Search for the cell housing the specified text and yield its (x, y) center coordinate. 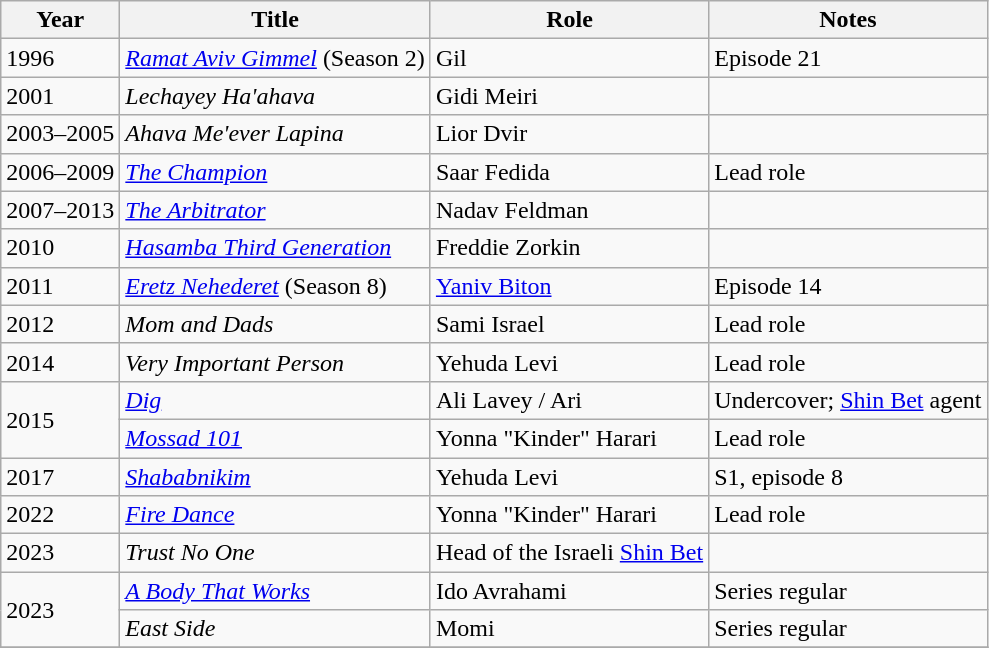
Freddie Zorkin (569, 248)
Very Important Person (276, 362)
Role (569, 20)
1996 (60, 58)
Fire Dance (276, 515)
Dig (276, 400)
Gil (569, 58)
2017 (60, 477)
The Champion (276, 172)
Head of the Israeli Shin Bet (569, 553)
Shababnikim (276, 477)
Episode 21 (848, 58)
2001 (60, 96)
East Side (276, 629)
Ido Avrahami (569, 591)
2007–2013 (60, 210)
Lior Dvir (569, 134)
A Body That Works (276, 591)
Mossad 101 (276, 438)
2014 (60, 362)
Lechayey Ha'ahava (276, 96)
S1, episode 8 (848, 477)
2022 (60, 515)
Notes (848, 20)
Gidi Meiri (569, 96)
Yaniv Biton (569, 286)
Saar Fedida (569, 172)
Nadav Feldman (569, 210)
2010 (60, 248)
Year (60, 20)
Ahava Me'ever Lapina (276, 134)
Episode 14 (848, 286)
2012 (60, 324)
Title (276, 20)
2006–2009 (60, 172)
Mom and Dads (276, 324)
2015 (60, 419)
Sami Israel (569, 324)
2003–2005 (60, 134)
Undercover; Shin Bet agent (848, 400)
Ramat Aviv Gimmel (Season 2) (276, 58)
Ali Lavey / Ari (569, 400)
The Arbitrator (276, 210)
Hasamba Third Generation (276, 248)
Momi (569, 629)
Eretz Nehederet (Season 8) (276, 286)
Trust No One (276, 553)
2011 (60, 286)
